Return the [X, Y] coordinate for the center point of the cell that contains the specified text.  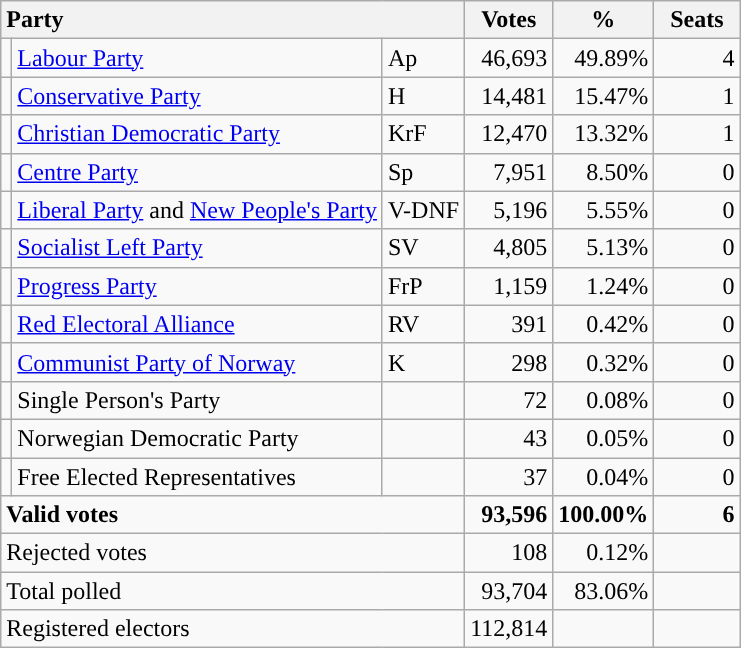
Communist Party of Norway [198, 362]
Party [233, 20]
Free Elected Representatives [198, 477]
108 [509, 553]
298 [509, 362]
Registered electors [233, 629]
Progress Party [198, 286]
Liberal Party and New People's Party [198, 210]
37 [509, 477]
5.55% [604, 210]
0.32% [604, 362]
13.32% [604, 134]
8.50% [604, 172]
5,196 [509, 210]
Sp [423, 172]
SV [423, 248]
Norwegian Democratic Party [198, 438]
FrP [423, 286]
100.00% [604, 515]
V-DNF [423, 210]
83.06% [604, 591]
1,159 [509, 286]
Single Person's Party [198, 400]
112,814 [509, 629]
Votes [509, 20]
14,481 [509, 96]
49.89% [604, 58]
Labour Party [198, 58]
0.05% [604, 438]
K [423, 362]
72 [509, 400]
15.47% [604, 96]
H [423, 96]
93,596 [509, 515]
Ap [423, 58]
93,704 [509, 591]
KrF [423, 134]
0.12% [604, 553]
43 [509, 438]
12,470 [509, 134]
5.13% [604, 248]
391 [509, 324]
6 [697, 515]
Centre Party [198, 172]
4,805 [509, 248]
RV [423, 324]
0.08% [604, 400]
1.24% [604, 286]
4 [697, 58]
7,951 [509, 172]
0.04% [604, 477]
% [604, 20]
46,693 [509, 58]
Christian Democratic Party [198, 134]
Socialist Left Party [198, 248]
Total polled [233, 591]
Rejected votes [233, 553]
Red Electoral Alliance [198, 324]
0.42% [604, 324]
Seats [697, 20]
Valid votes [233, 515]
Conservative Party [198, 96]
